Scan for the cell matching the given text and deliver its (X, Y) coordinate at center. 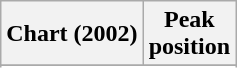
Peakposition (189, 34)
Chart (2002) (72, 34)
